Return the [x, y] coordinate for the center point of the cell that contains the specified text.  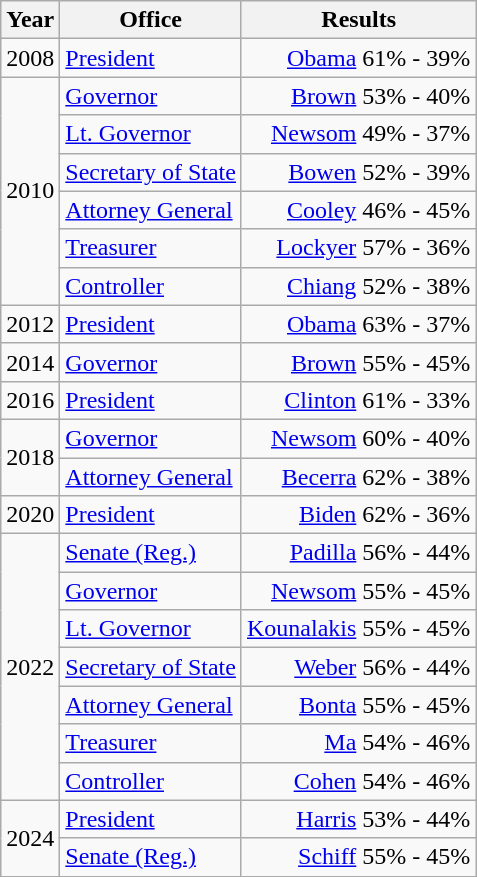
Schiff 55% - 45% [358, 857]
Results [358, 20]
Ma 54% - 46% [358, 743]
Obama 61% - 39% [358, 58]
Cooley 46% - 45% [358, 210]
Newsom 60% - 40% [358, 438]
Newsom 55% - 45% [358, 591]
Kounalakis 55% - 45% [358, 629]
Cohen 54% - 46% [358, 781]
2014 [30, 362]
Brown 55% - 45% [358, 362]
2010 [30, 191]
Office [151, 20]
Chiang 52% - 38% [358, 286]
2016 [30, 400]
Bowen 52% - 39% [358, 172]
2020 [30, 515]
Brown 53% - 40% [358, 96]
Clinton 61% - 33% [358, 400]
Bonta 55% - 45% [358, 705]
2022 [30, 667]
Lockyer 57% - 36% [358, 248]
Newsom 49% - 37% [358, 134]
Biden 62% - 36% [358, 515]
Weber 56% - 44% [358, 667]
2008 [30, 58]
Harris 53% - 44% [358, 819]
2018 [30, 457]
2012 [30, 324]
Becerra 62% - 38% [358, 477]
2024 [30, 838]
Year [30, 20]
Obama 63% - 37% [358, 324]
Padilla 56% - 44% [358, 553]
